Pinpoint the cell where the given text exists, returning its (X, Y) midpoint coordinate. 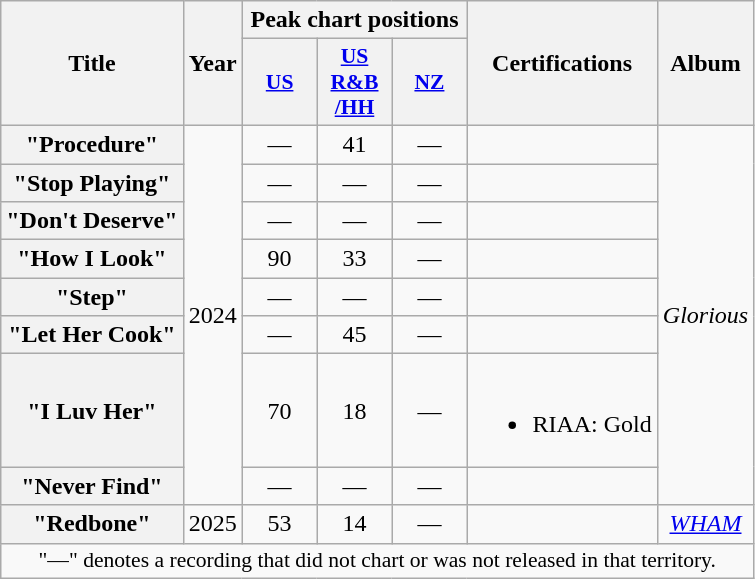
18 (354, 410)
WHAM (705, 524)
Certifications (562, 64)
NZ (430, 82)
33 (354, 259)
USR&B/HH (354, 82)
Glorious (705, 315)
2025 (212, 524)
14 (354, 524)
"Procedure" (92, 144)
"Stop Playing" (92, 183)
"—" denotes a recording that did not chart or was not released in that territory. (378, 561)
2024 (212, 315)
Peak chart positions (354, 20)
"Never Find" (92, 486)
41 (354, 144)
US (280, 82)
"Don't Deserve" (92, 221)
"I Luv Her" (92, 410)
70 (280, 410)
"Redbone" (92, 524)
Album (705, 64)
53 (280, 524)
"Step" (92, 297)
45 (354, 335)
"Let Her Cook" (92, 335)
Title (92, 64)
"How I Look" (92, 259)
Year (212, 64)
RIAA: Gold (562, 410)
90 (280, 259)
